For the text-containing cell, return its midpoint in [x, y] coordinate format. 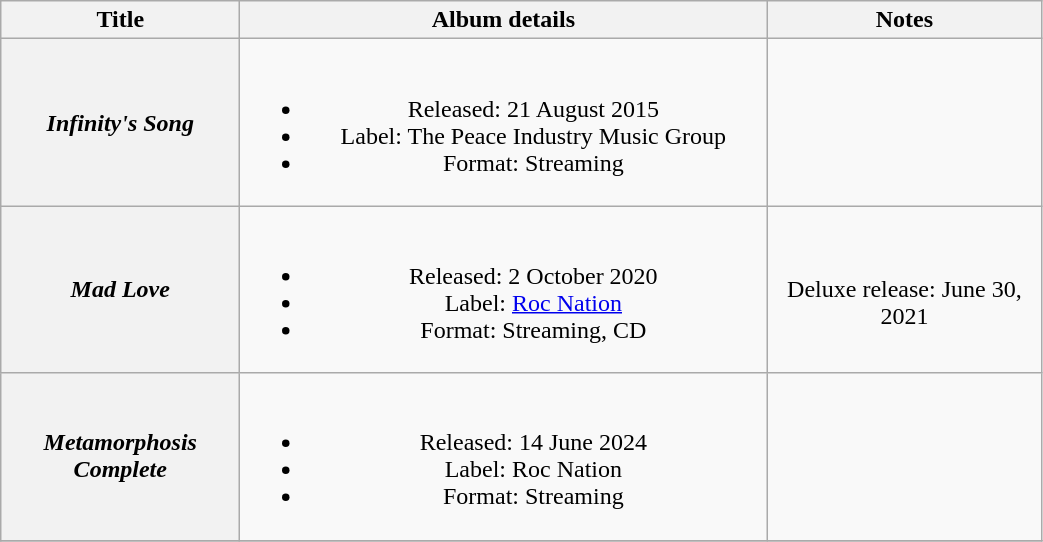
Title [120, 20]
Notes [904, 20]
Deluxe release: June 30, 2021 [904, 290]
Released: 14 June 2024Label: Roc NationFormat: Streaming [504, 456]
Released: 2 October 2020Label: Roc NationFormat: Streaming, CD [504, 290]
Infinity's Song [120, 122]
Mad Love [120, 290]
Metamorphosis Complete [120, 456]
Album details [504, 20]
Released: 21 August 2015Label: The Peace Industry Music GroupFormat: Streaming [504, 122]
